Search for the cell housing the specified text and yield its (x, y) center coordinate. 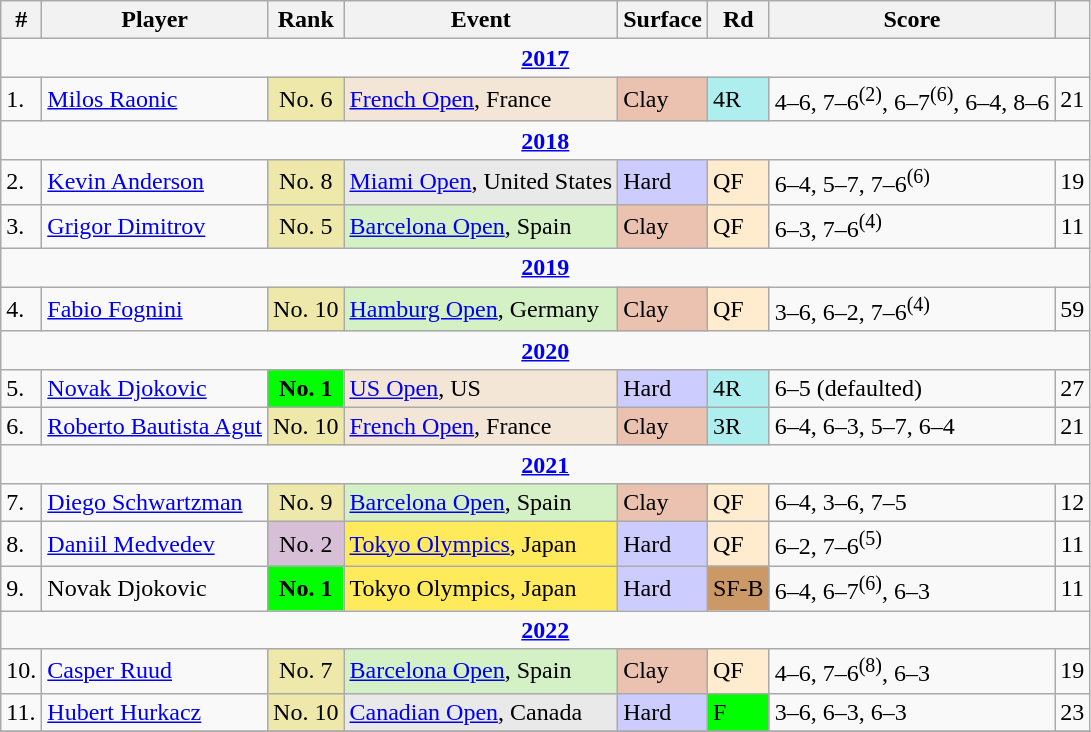
4. (22, 310)
2018 (546, 140)
No. 2 (306, 544)
6–5 (defaulted) (912, 388)
6–4, 5–7, 7–6(6) (912, 182)
2019 (546, 268)
2017 (546, 58)
F (738, 712)
# (22, 20)
Daniil Medvedev (155, 544)
4–6, 7–6(8), 6–3 (912, 672)
2022 (546, 630)
3–6, 6–3, 6–3 (912, 712)
12 (1072, 502)
6–3, 7–6(4) (912, 226)
Diego Schwartzman (155, 502)
Grigor Dimitrov (155, 226)
US Open, US (481, 388)
No. 6 (306, 100)
Surface (663, 20)
Canadian Open, Canada (481, 712)
Fabio Fognini (155, 310)
6. (22, 426)
1. (22, 100)
Kevin Anderson (155, 182)
7. (22, 502)
2020 (546, 350)
Score (912, 20)
No. 7 (306, 672)
Milos Raonic (155, 100)
11. (22, 712)
Roberto Bautista Agut (155, 426)
Event (481, 20)
10. (22, 672)
6–4, 6–3, 5–7, 6–4 (912, 426)
3R (738, 426)
Player (155, 20)
SF-B (738, 588)
2. (22, 182)
Hamburg Open, Germany (481, 310)
No. 9 (306, 502)
23 (1072, 712)
6–2, 7–6(5) (912, 544)
No. 5 (306, 226)
Hubert Hurkacz (155, 712)
Miami Open, United States (481, 182)
6–4, 6–7(6), 6–3 (912, 588)
Rd (738, 20)
59 (1072, 310)
6–4, 3–6, 7–5 (912, 502)
Rank (306, 20)
Casper Ruud (155, 672)
9. (22, 588)
2021 (546, 464)
5. (22, 388)
No. 8 (306, 182)
4–6, 7–6(2), 6–7(6), 6–4, 8–6 (912, 100)
3–6, 6–2, 7–6(4) (912, 310)
3. (22, 226)
8. (22, 544)
27 (1072, 388)
